Locate the cell with the specified text and output its (x, y) center coordinate. 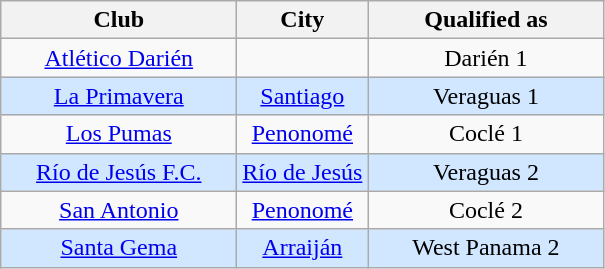
Darién 1 (486, 58)
Veraguas 2 (486, 172)
Río de Jesús (302, 172)
Club (119, 20)
Los Pumas (119, 134)
Río de Jesús F.C. (119, 172)
City (302, 20)
Coclé 1 (486, 134)
West Panama 2 (486, 248)
Qualified as (486, 20)
Atlético Darién (119, 58)
Arraiján (302, 248)
Santa Gema (119, 248)
Santiago (302, 96)
La Primavera (119, 96)
San Antonio (119, 210)
Veraguas 1 (486, 96)
Coclé 2 (486, 210)
